Capture the cell that displays the provided text and extract its (X, Y) central coordinate. 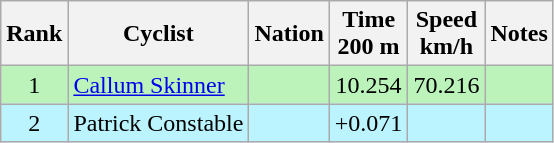
2 (34, 123)
Patrick Constable (158, 123)
10.254 (368, 85)
Cyclist (158, 34)
Rank (34, 34)
Time200 m (368, 34)
Callum Skinner (158, 85)
1 (34, 85)
Notes (519, 34)
+0.071 (368, 123)
70.216 (446, 85)
Speedkm/h (446, 34)
Nation (289, 34)
